Capture the cell that displays the provided text and extract its (X, Y) central coordinate. 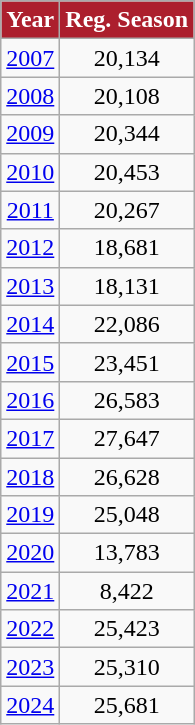
2009 (30, 134)
Reg. Season (127, 20)
2017 (30, 438)
8,422 (127, 591)
22,086 (127, 324)
13,783 (127, 553)
2022 (30, 629)
23,451 (127, 362)
2011 (30, 210)
2010 (30, 172)
2020 (30, 553)
2021 (30, 591)
2015 (30, 362)
2013 (30, 286)
25,048 (127, 515)
25,310 (127, 667)
26,583 (127, 400)
2008 (30, 96)
20,344 (127, 134)
20,453 (127, 172)
2018 (30, 477)
18,681 (127, 248)
20,267 (127, 210)
2012 (30, 248)
2016 (30, 400)
27,647 (127, 438)
25,423 (127, 629)
26,628 (127, 477)
20,134 (127, 58)
20,108 (127, 96)
Year (30, 20)
18,131 (127, 286)
2023 (30, 667)
2007 (30, 58)
2019 (30, 515)
2014 (30, 324)
2024 (30, 705)
25,681 (127, 705)
